For the text-containing cell, return its midpoint in (X, Y) coordinate format. 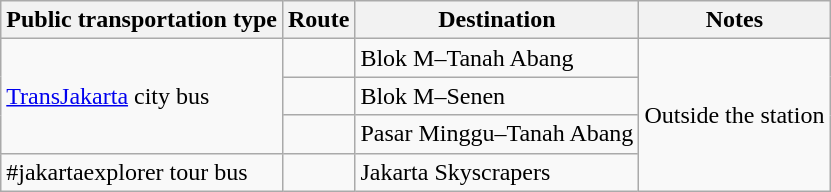
Outside the station (734, 115)
Jakarta Skyscrapers (497, 172)
#jakartaexplorer tour bus (142, 172)
Destination (497, 20)
Public transportation type (142, 20)
Pasar Minggu–Tanah Abang (497, 134)
Route (318, 20)
Notes (734, 20)
TransJakarta city bus (142, 96)
Blok M–Senen (497, 96)
Blok M–Tanah Abang (497, 58)
